Capture the cell that displays the provided text and extract its (X, Y) central coordinate. 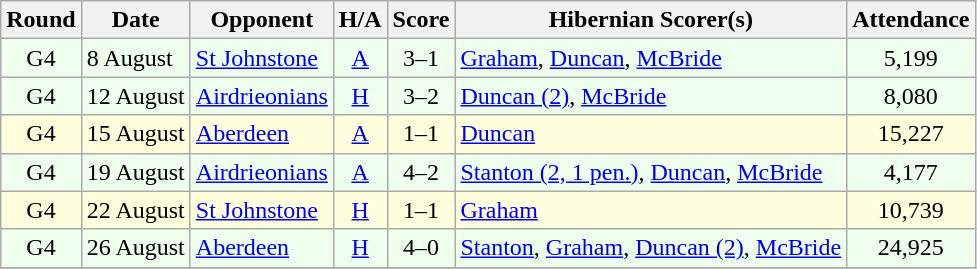
Date (136, 20)
19 August (136, 172)
10,739 (911, 210)
5,199 (911, 58)
Duncan (651, 134)
15 August (136, 134)
Stanton, Graham, Duncan (2), McBride (651, 248)
4–2 (421, 172)
12 August (136, 96)
H/A (360, 20)
4–0 (421, 248)
Hibernian Scorer(s) (651, 20)
3–1 (421, 58)
4,177 (911, 172)
Graham (651, 210)
3–2 (421, 96)
Attendance (911, 20)
26 August (136, 248)
Duncan (2), McBride (651, 96)
Stanton (2, 1 pen.), Duncan, McBride (651, 172)
Graham, Duncan, McBride (651, 58)
24,925 (911, 248)
Score (421, 20)
Opponent (262, 20)
15,227 (911, 134)
8 August (136, 58)
Round (41, 20)
22 August (136, 210)
8,080 (911, 96)
